From the cell containing the given text, extract its center point as [x, y] coordinate. 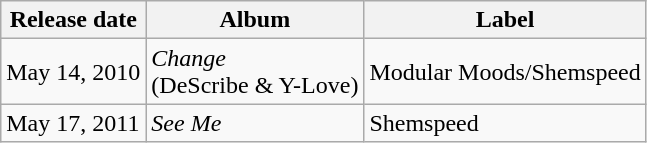
May 14, 2010 [74, 72]
Modular Moods/Shemspeed [505, 72]
See Me [255, 123]
May 17, 2011 [74, 123]
Label [505, 20]
Shemspeed [505, 123]
Change (DeScribe & Y-Love) [255, 72]
Album [255, 20]
Release date [74, 20]
